Return [X, Y] of the center of cell containing provided text 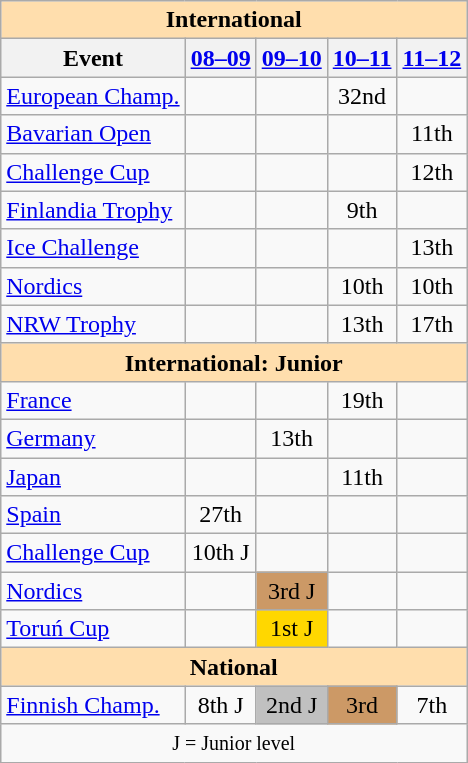
Event [93, 58]
12th [432, 172]
Germany [93, 438]
Finlandia Trophy [93, 210]
National [234, 667]
NRW Trophy [93, 324]
10–11 [362, 58]
32nd [362, 96]
11–12 [432, 58]
J = Junior level [234, 743]
08–09 [220, 58]
Ice Challenge [93, 248]
8th J [220, 705]
17th [432, 324]
European Champ. [93, 96]
Spain [93, 515]
Bavarian Open [93, 134]
3rd J [292, 591]
19th [362, 400]
France [93, 400]
3rd [362, 705]
27th [220, 515]
International: Junior [234, 362]
10th J [220, 553]
09–10 [292, 58]
Finnish Champ. [93, 705]
7th [432, 705]
Japan [93, 477]
Toruń Cup [93, 629]
9th [362, 210]
1st J [292, 629]
International [234, 20]
2nd J [292, 705]
